Provide the [X, Y] coordinate of the cell's center where the given text is located.  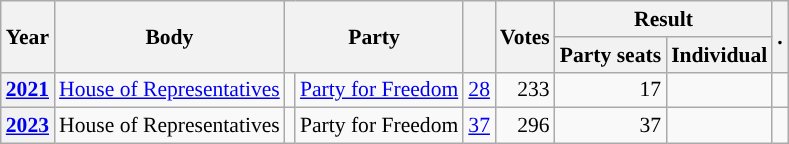
Party [374, 36]
Individual [719, 55]
28 [479, 90]
2023 [28, 126]
Result [664, 19]
Party seats [610, 55]
17 [610, 90]
233 [525, 90]
296 [525, 126]
2021 [28, 90]
Year [28, 36]
Votes [525, 36]
Body [170, 36]
. [780, 36]
